Determine the (X, Y) coordinate at the center of the cell enclosing the given text.  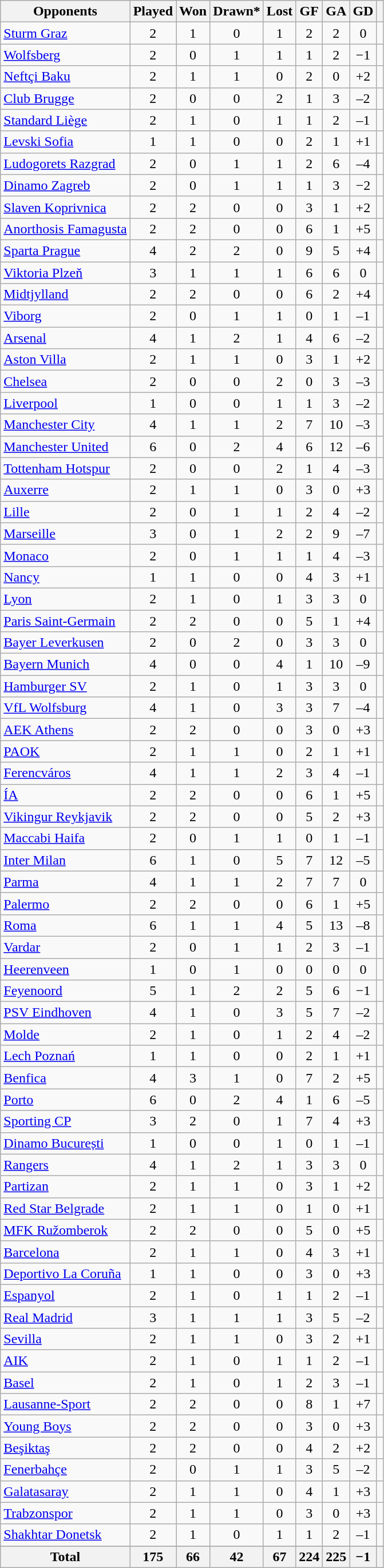
Won (193, 11)
Maccabi Haifa (65, 838)
Slaven Koprivnica (65, 207)
Lille (65, 512)
Opponents (65, 11)
Sporting CP (65, 1121)
Parma (65, 882)
Galatasaray (65, 1491)
AIK (65, 1361)
PSV Eindhoven (65, 1013)
13 (337, 925)
Fenerbahçe (65, 1470)
Deportivo La Coruña (65, 1273)
Lech Poznań (65, 1056)
–6 (363, 447)
Chelsea (65, 381)
MFK Ružomberok (65, 1230)
Dinamo București (65, 1143)
Viborg (65, 316)
66 (193, 1557)
Basel (65, 1383)
Auxerre (65, 490)
Palermo (65, 904)
Red Star Belgrade (65, 1208)
Rangers (65, 1165)
Bayer Leverkusen (65, 643)
ÍA (65, 795)
Beşiktaş (65, 1448)
Heerenveen (65, 969)
–9 (363, 664)
Manchester City (65, 425)
Played (153, 11)
Manchester United (65, 447)
Barcelona (65, 1252)
GA (337, 11)
Dinamo Zagreb (65, 185)
Ferencváros (65, 773)
Inter Milan (65, 860)
Arsenal (65, 338)
Drawn* (237, 11)
Club Brugge (65, 98)
Lausanne-Sport (65, 1404)
Sevilla (65, 1339)
Espanyol (65, 1295)
Partizan (65, 1187)
Molde (65, 1034)
Lyon (65, 599)
Hamburger SV (65, 686)
Monaco (65, 555)
Feyenoord (65, 991)
+7 (363, 1404)
Aston Villa (65, 360)
175 (153, 1557)
–7 (363, 534)
Vikingur Reykjavik (65, 817)
Anorthosis Famagusta (65, 229)
Trabzonspor (65, 1513)
Sparta Prague (65, 250)
Viktoria Plzeň (65, 273)
Lost (279, 11)
67 (279, 1557)
Young Boys (65, 1426)
Wolfsberg (65, 55)
PAOK (65, 751)
Benfica (65, 1078)
Nancy (65, 577)
Neftçi Baku (65, 77)
8 (309, 1404)
GF (309, 11)
Bayern Munich (65, 664)
225 (337, 1557)
224 (309, 1557)
VfL Wolfsburg (65, 708)
Total (65, 1557)
42 (237, 1557)
Ludogorets Razgrad (65, 164)
Real Madrid (65, 1317)
Marseille (65, 534)
Porto (65, 1100)
–8 (363, 925)
Midtjylland (65, 295)
Tottenham Hotspur (65, 468)
Sturm Graz (65, 33)
Paris Saint-Germain (65, 620)
Standard Liège (65, 120)
AEK Athens (65, 730)
Shakhtar Donetsk (65, 1535)
Liverpool (65, 403)
−2 (363, 185)
GD (363, 11)
Vardar (65, 947)
Roma (65, 925)
Levski Sofia (65, 142)
